Output the (x, y) coordinate of the center of the cell containing the given text.  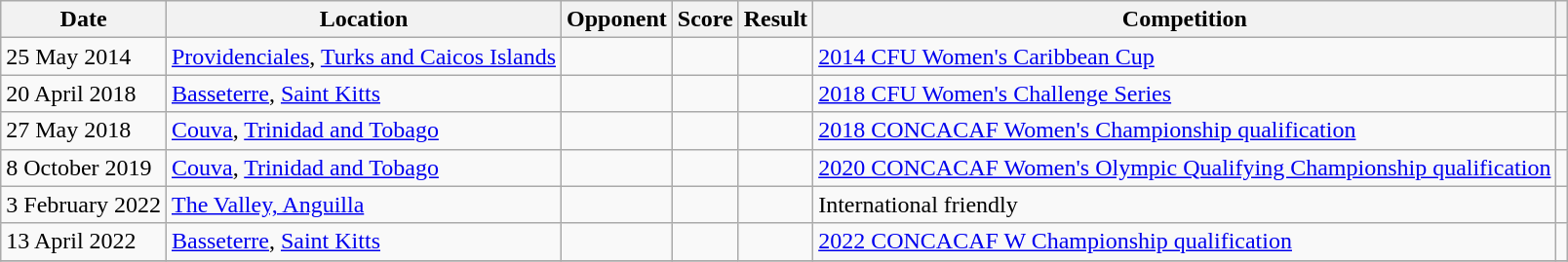
2018 CFU Women's Challenge Series (1185, 94)
2022 CONCACAF W Championship qualification (1185, 242)
Result (775, 19)
Opponent (617, 19)
27 May 2018 (84, 131)
2014 CFU Women's Caribbean Cup (1185, 56)
2020 CONCACAF Women's Olympic Qualifying Championship qualification (1185, 168)
3 February 2022 (84, 205)
Competition (1185, 19)
Score (705, 19)
25 May 2014 (84, 56)
International friendly (1185, 205)
Providenciales, Turks and Caicos Islands (363, 56)
13 April 2022 (84, 242)
20 April 2018 (84, 94)
Location (363, 19)
2018 CONCACAF Women's Championship qualification (1185, 131)
Date (84, 19)
The Valley, Anguilla (363, 205)
8 October 2019 (84, 168)
